Return [X, Y] of the center of cell containing provided text 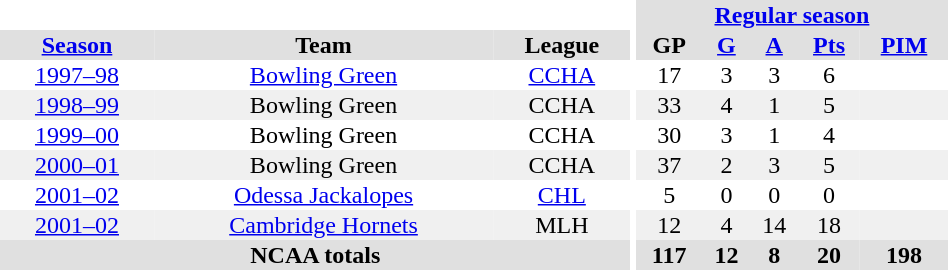
18 [829, 225]
Odessa Jackalopes [324, 195]
37 [670, 165]
MLH [562, 225]
33 [670, 105]
NCAA totals [316, 255]
1999–00 [77, 135]
Pts [829, 45]
6 [829, 75]
1997–98 [77, 75]
League [562, 45]
G [727, 45]
Season [77, 45]
Cambridge Hornets [324, 225]
PIM [904, 45]
20 [829, 255]
117 [670, 255]
30 [670, 135]
1998–99 [77, 105]
GP [670, 45]
A [774, 45]
CHL [562, 195]
17 [670, 75]
8 [774, 255]
2000–01 [77, 165]
Team [324, 45]
198 [904, 255]
Regular season [792, 15]
14 [774, 225]
2 [727, 165]
